Identify which cell holds the provided text, then report its [x, y] central coordinate. 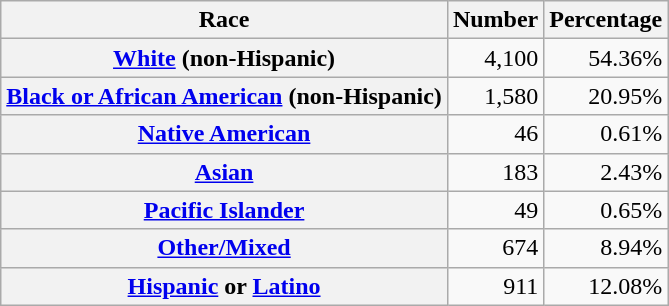
Asian [224, 172]
2.43% [606, 172]
Pacific Islander [224, 210]
0.65% [606, 210]
Hispanic or Latino [224, 286]
49 [495, 210]
Black or African American (non-Hispanic) [224, 96]
0.61% [606, 134]
54.36% [606, 58]
Number [495, 20]
911 [495, 286]
1,580 [495, 96]
674 [495, 248]
Other/Mixed [224, 248]
183 [495, 172]
Race [224, 20]
4,100 [495, 58]
46 [495, 134]
Native American [224, 134]
Percentage [606, 20]
12.08% [606, 286]
8.94% [606, 248]
White (non-Hispanic) [224, 58]
20.95% [606, 96]
